Provide the (X, Y) coordinate of the cell's center where the given text is located.  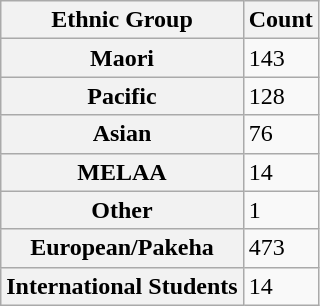
Ethnic Group (122, 20)
128 (280, 96)
International Students (122, 286)
143 (280, 58)
Maori (122, 58)
European/Pakeha (122, 248)
Other (122, 210)
473 (280, 248)
MELAA (122, 172)
Count (280, 20)
Asian (122, 134)
76 (280, 134)
1 (280, 210)
Pacific (122, 96)
